Find where the given text appears and provide that cell's center as [x, y] coordinate. 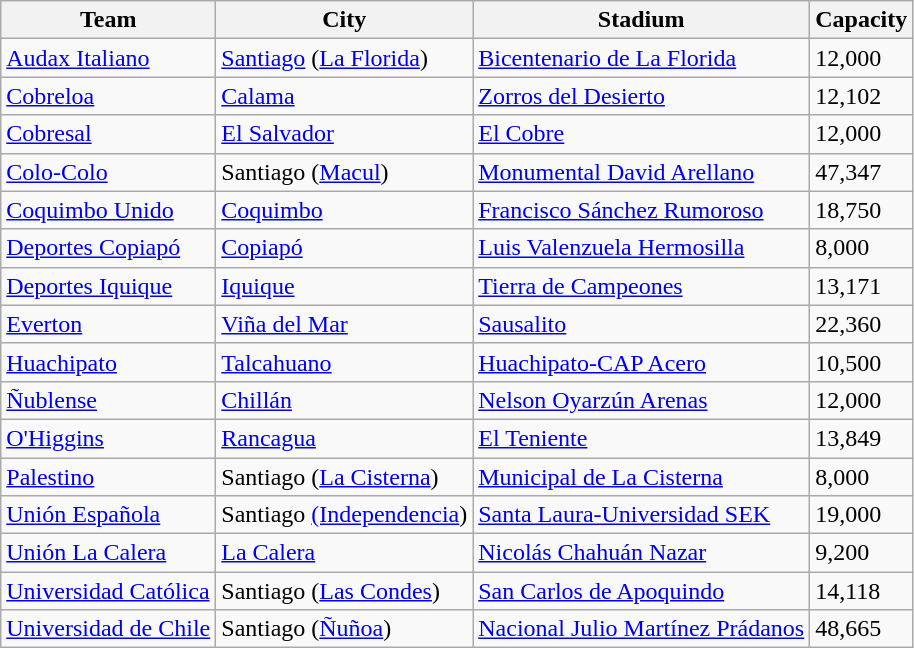
Unión La Calera [108, 553]
Nelson Oyarzún Arenas [642, 400]
Rancagua [344, 438]
El Teniente [642, 438]
La Calera [344, 553]
10,500 [862, 362]
Universidad de Chile [108, 629]
Nicolás Chahuán Nazar [642, 553]
Capacity [862, 20]
Copiapó [344, 248]
Team [108, 20]
Talcahuano [344, 362]
Santiago (Macul) [344, 172]
Everton [108, 324]
Municipal de La Cisterna [642, 477]
Sausalito [642, 324]
Cobresal [108, 134]
9,200 [862, 553]
Santiago (Ñuñoa) [344, 629]
47,347 [862, 172]
Bicentenario de La Florida [642, 58]
13,849 [862, 438]
Francisco Sánchez Rumoroso [642, 210]
48,665 [862, 629]
Colo-Colo [108, 172]
Unión Española [108, 515]
12,102 [862, 96]
13,171 [862, 286]
Ñublense [108, 400]
Monumental David Arellano [642, 172]
Palestino [108, 477]
Cobreloa [108, 96]
Santiago (La Florida) [344, 58]
Huachipato-CAP Acero [642, 362]
Iquique [344, 286]
Luis Valenzuela Hermosilla [642, 248]
18,750 [862, 210]
Santiago (La Cisterna) [344, 477]
Nacional Julio Martínez Prádanos [642, 629]
Viña del Mar [344, 324]
Calama [344, 96]
Deportes Iquique [108, 286]
14,118 [862, 591]
Santa Laura-Universidad SEK [642, 515]
Coquimbo Unido [108, 210]
El Salvador [344, 134]
22,360 [862, 324]
Stadium [642, 20]
El Cobre [642, 134]
Coquimbo [344, 210]
19,000 [862, 515]
Tierra de Campeones [642, 286]
Huachipato [108, 362]
San Carlos de Apoquindo [642, 591]
Deportes Copiapó [108, 248]
Santiago (Las Condes) [344, 591]
Chillán [344, 400]
O'Higgins [108, 438]
Audax Italiano [108, 58]
City [344, 20]
Santiago (Independencia) [344, 515]
Universidad Católica [108, 591]
Zorros del Desierto [642, 96]
